Capture the cell that displays the provided text and extract its [X, Y] central coordinate. 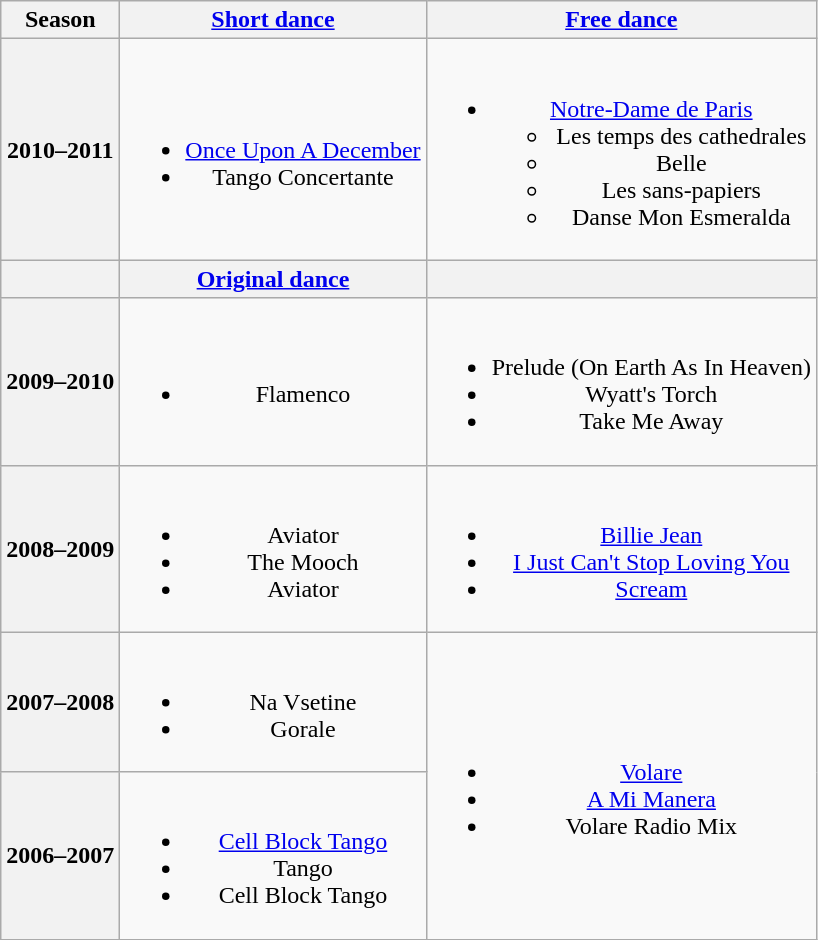
2009–2010 [60, 382]
2010–2011 [60, 150]
AviatorThe Mooch Aviator [273, 548]
Na Vsetine Gorale [273, 702]
2007–2008 [60, 702]
Free dance [621, 20]
2008–2009 [60, 548]
Season [60, 20]
Short dance [273, 20]
2006–2007 [60, 856]
Cell Block Tango Tango Cell Block Tango [273, 856]
Flamenco [273, 382]
Once Upon A December Tango Concertante [273, 150]
Original dance [273, 279]
Volare A Mi Manera Volare Radio Mix [621, 786]
Prelude (On Earth As In Heaven) Wyatt's Torch Take Me Away [621, 382]
Billie Jean I Just Can't Stop Loving You Scream [621, 548]
Notre-Dame de Paris Les temps des cathedralesBelleLes sans-papiersDanse Mon Esmeralda [621, 150]
